Detect which cell encompasses the target text, then output its (x, y) center coordinate. 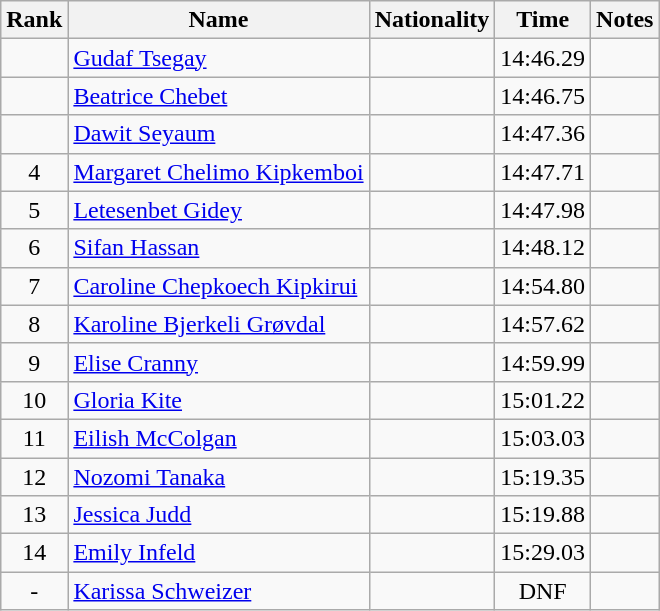
Beatrice Chebet (218, 96)
Karissa Schweizer (218, 591)
11 (34, 438)
15:01.22 (543, 400)
14:59.99 (543, 362)
15:29.03 (543, 553)
5 (34, 210)
Caroline Chepkoech Kipkirui (218, 286)
14:46.29 (543, 58)
Notes (625, 20)
Jessica Judd (218, 515)
Time (543, 20)
14:47.36 (543, 134)
6 (34, 248)
12 (34, 477)
Name (218, 20)
14:54.80 (543, 286)
DNF (543, 591)
Elise Cranny (218, 362)
Gloria Kite (218, 400)
Nozomi Tanaka (218, 477)
14:57.62 (543, 324)
- (34, 591)
8 (34, 324)
14:47.98 (543, 210)
15:19.88 (543, 515)
Eilish McColgan (218, 438)
10 (34, 400)
Emily Infeld (218, 553)
Letesenbet Gidey (218, 210)
15:19.35 (543, 477)
13 (34, 515)
Karoline Bjerkeli Grøvdal (218, 324)
15:03.03 (543, 438)
Rank (34, 20)
7 (34, 286)
9 (34, 362)
Nationality (432, 20)
14:46.75 (543, 96)
14:48.12 (543, 248)
Sifan Hassan (218, 248)
Margaret Chelimo Kipkemboi (218, 172)
4 (34, 172)
14:47.71 (543, 172)
Gudaf Tsegay (218, 58)
14 (34, 553)
Dawit Seyaum (218, 134)
